Determine the (X, Y) coordinate at the center of the cell enclosing the given text.  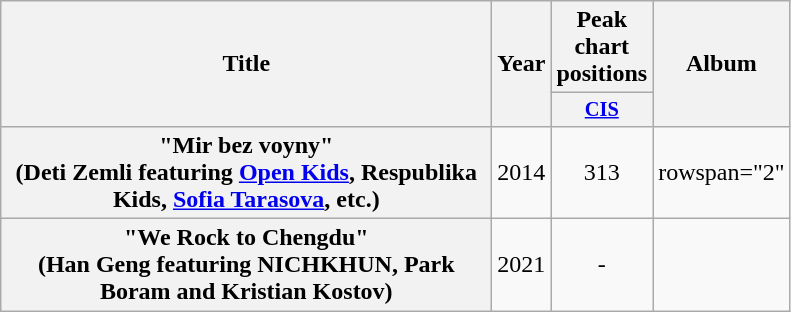
- (602, 265)
CIS (602, 110)
2021 (522, 265)
Peak chart positions (602, 47)
2014 (522, 172)
rowspan="2" (722, 172)
313 (602, 172)
Album (722, 64)
"Mir bez voyny"(Deti Zemli featuring Open Kids, Respublika Kids, Sofia Tarasova, etc.) (246, 172)
Year (522, 64)
"We Rock to Chengdu"(Han Geng featuring NICHKHUN, Park Boram and Kristian Kostov) (246, 265)
Title (246, 64)
